Identify which cell holds the provided text, then report its [X, Y] central coordinate. 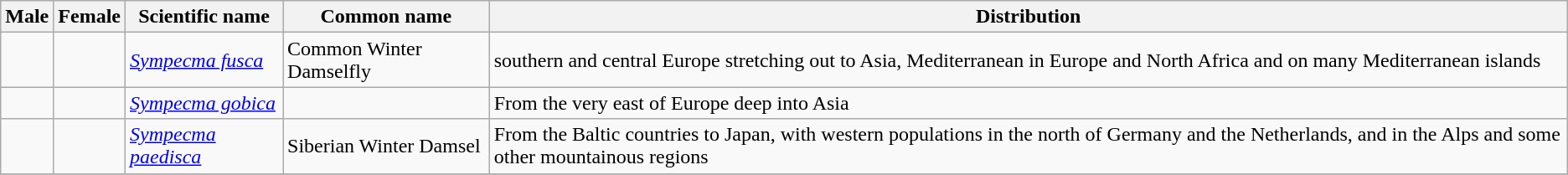
southern and central Europe stretching out to Asia, Mediterranean in Europe and North Africa and on many Mediterranean islands [1029, 60]
Common name [387, 17]
Sympecma paedisca [204, 146]
Scientific name [204, 17]
Sympecma gobica [204, 103]
Male [27, 17]
Sympecma fusca [204, 60]
From the very east of Europe deep into Asia [1029, 103]
Distribution [1029, 17]
Siberian Winter Damsel [387, 146]
Female [90, 17]
Common Winter Damselfly [387, 60]
